From the cell containing the given text, extract its center point as (x, y) coordinate. 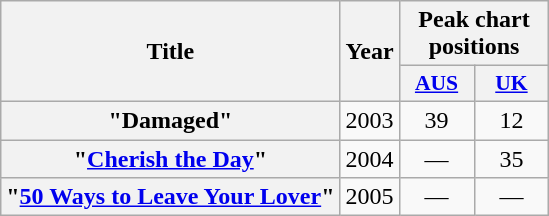
12 (512, 120)
2005 (370, 197)
Year (370, 52)
35 (512, 159)
"50 Ways to Leave Your Lover" (170, 197)
Peak chart positions (474, 34)
AUS (436, 84)
"Damaged" (170, 120)
2003 (370, 120)
2004 (370, 159)
"Cherish the Day" (170, 159)
UK (512, 84)
Title (170, 52)
39 (436, 120)
